Return the [x, y] coordinate for the center point of the cell that contains the specified text.  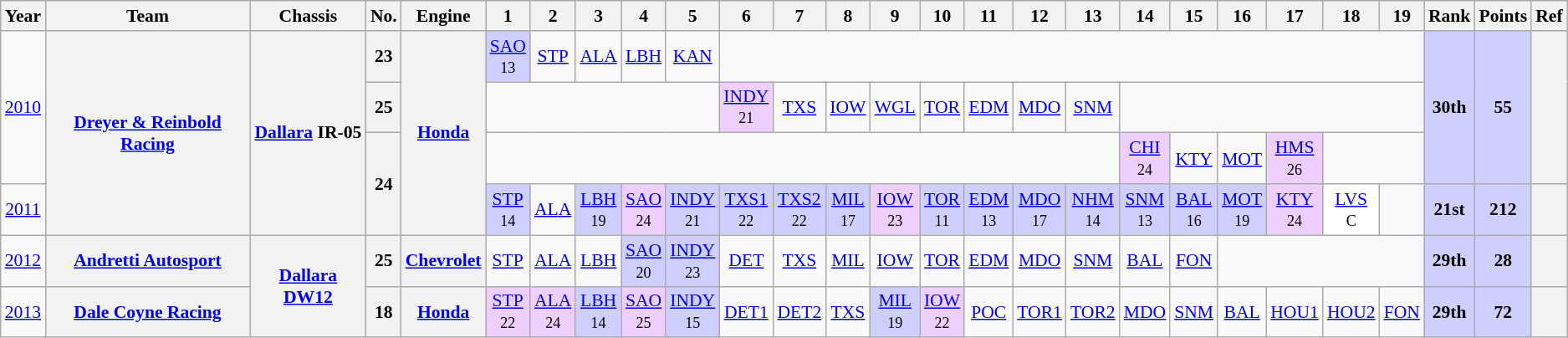
IOW23 [895, 209]
23 [384, 57]
INDY23 [692, 261]
Year [23, 16]
15 [1194, 16]
Dale Coyne Racing [147, 311]
LBH19 [598, 209]
DET1 [746, 311]
17 [1295, 16]
28 [1503, 261]
Dallara IR-05 [308, 133]
212 [1503, 209]
TOR11 [942, 209]
2012 [23, 261]
TXS222 [799, 209]
21st [1450, 209]
SAO13 [508, 57]
No. [384, 16]
SAO24 [644, 209]
11 [988, 16]
Ref [1549, 16]
13 [1093, 16]
5 [692, 16]
LVSC [1351, 209]
6 [746, 16]
19 [1402, 16]
INDY15 [692, 311]
12 [1039, 16]
Points [1503, 16]
Engine [443, 16]
Dreyer & Reinbold Racing [147, 133]
4 [644, 16]
LBH14 [598, 311]
Rank [1450, 16]
Dallara DW12 [308, 286]
CHI24 [1146, 159]
EDM13 [988, 209]
KTY [1194, 159]
HOU2 [1351, 311]
2 [553, 16]
MIL17 [848, 209]
TXS122 [746, 209]
DET [746, 261]
Chassis [308, 16]
8 [848, 16]
3 [598, 16]
TOR1 [1039, 311]
2010 [23, 107]
MOT19 [1242, 209]
30th [1450, 107]
Chevrolet [443, 261]
NHM14 [1093, 209]
1 [508, 16]
WGL [895, 107]
POC [988, 311]
SAO20 [644, 261]
2011 [23, 209]
HOU1 [1295, 311]
SNM13 [1146, 209]
14 [1146, 16]
24 [384, 184]
Andretti Autosport [147, 261]
SAO25 [644, 311]
KAN [692, 57]
ALA24 [553, 311]
16 [1242, 16]
MIL19 [895, 311]
7 [799, 16]
MOT [1242, 159]
KTY24 [1295, 209]
IOW22 [942, 311]
BAL16 [1194, 209]
STP14 [508, 209]
DET2 [799, 311]
MIL [848, 261]
TOR2 [1093, 311]
MDO17 [1039, 209]
Team [147, 16]
2013 [23, 311]
9 [895, 16]
10 [942, 16]
HMS26 [1295, 159]
STP22 [508, 311]
72 [1503, 311]
55 [1503, 107]
